Locate the cell with the specified text and output its (X, Y) center coordinate. 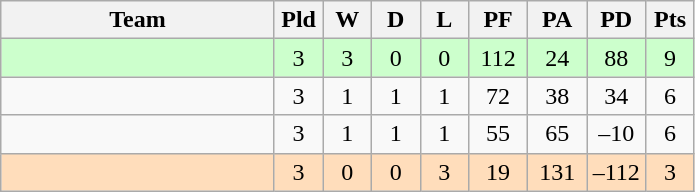
72 (498, 96)
PA (558, 20)
112 (498, 58)
19 (498, 172)
38 (558, 96)
Pld (298, 20)
131 (558, 172)
Team (138, 20)
PF (498, 20)
W (348, 20)
D (396, 20)
9 (670, 58)
55 (498, 134)
–10 (616, 134)
34 (616, 96)
PD (616, 20)
Pts (670, 20)
65 (558, 134)
24 (558, 58)
88 (616, 58)
–112 (616, 172)
L (444, 20)
